Capture the cell that displays the provided text and extract its (X, Y) central coordinate. 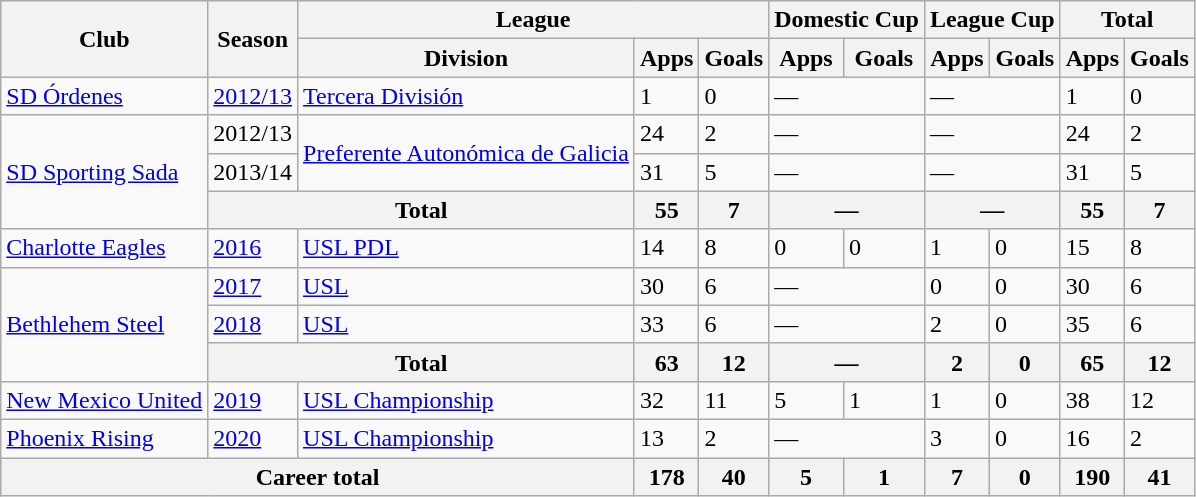
65 (1092, 362)
38 (1092, 400)
Phoenix Rising (104, 438)
2020 (253, 438)
3 (956, 438)
41 (1160, 477)
2016 (253, 248)
2019 (253, 400)
16 (1092, 438)
33 (666, 324)
15 (1092, 248)
2017 (253, 286)
SD Sporting Sada (104, 172)
2013/14 (253, 172)
Career total (318, 477)
Tercera División (466, 96)
63 (666, 362)
Domestic Cup (847, 20)
Preferente Autonómica de Galicia (466, 153)
New Mexico United (104, 400)
32 (666, 400)
Bethlehem Steel (104, 324)
190 (1092, 477)
11 (734, 400)
13 (666, 438)
2018 (253, 324)
Season (253, 39)
SD Órdenes (104, 96)
Division (466, 58)
Charlotte Eagles (104, 248)
League Cup (992, 20)
40 (734, 477)
USL PDL (466, 248)
35 (1092, 324)
League (534, 20)
178 (666, 477)
Club (104, 39)
14 (666, 248)
